Find where the given text appears and provide that cell's center as [x, y] coordinate. 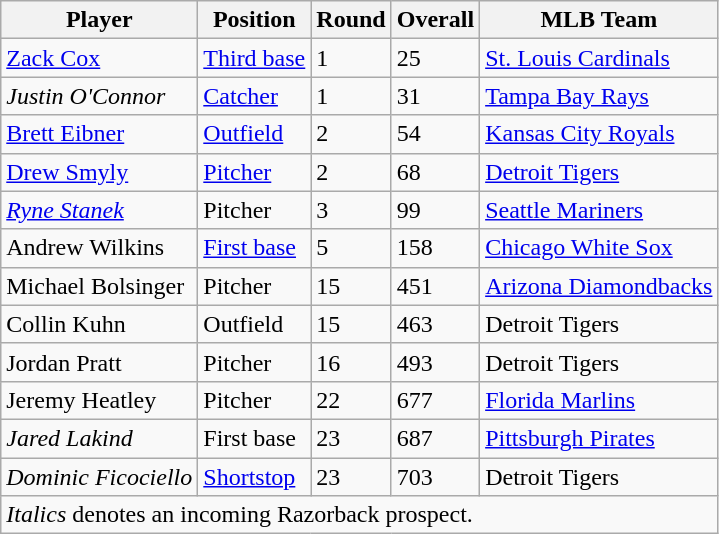
493 [435, 362]
16 [351, 362]
Zack Cox [100, 58]
677 [435, 400]
687 [435, 438]
451 [435, 286]
Italics denotes an incoming Razorback prospect. [360, 515]
Michael Bolsinger [100, 286]
Dominic Ficociello [100, 477]
Player [100, 20]
Florida Marlins [599, 400]
Catcher [254, 96]
Chicago White Sox [599, 248]
Jared Lakind [100, 438]
99 [435, 210]
25 [435, 58]
Drew Smyly [100, 172]
703 [435, 477]
31 [435, 96]
Overall [435, 20]
54 [435, 134]
463 [435, 324]
5 [351, 248]
Round [351, 20]
Brett Eibner [100, 134]
Position [254, 20]
158 [435, 248]
Seattle Mariners [599, 210]
Shortstop [254, 477]
Jordan Pratt [100, 362]
Ryne Stanek [100, 210]
68 [435, 172]
Andrew Wilkins [100, 248]
Jeremy Heatley [100, 400]
22 [351, 400]
Collin Kuhn [100, 324]
Pittsburgh Pirates [599, 438]
Justin O'Connor [100, 96]
Third base [254, 58]
Kansas City Royals [599, 134]
Arizona Diamondbacks [599, 286]
St. Louis Cardinals [599, 58]
MLB Team [599, 20]
3 [351, 210]
Tampa Bay Rays [599, 96]
